Find where the given text appears and provide that cell's center as (X, Y) coordinate. 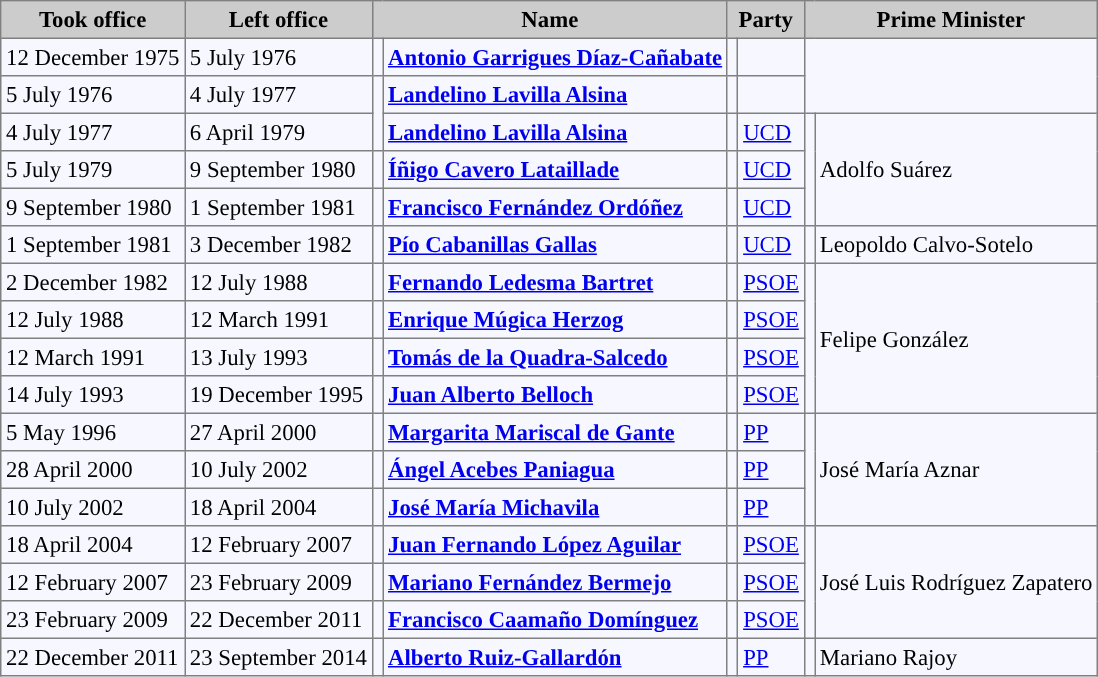
Antonio Garrigues Díaz-Cañabate (556, 57)
27 April 2000 (279, 432)
Íñigo Cavero Lataillade (556, 170)
Adolfo Suárez (956, 169)
14 July 1993 (93, 395)
19 December 1995 (279, 395)
5 May 1996 (93, 432)
Enrique Múgica Herzog (556, 320)
Margarita Mariscal de Gante (556, 432)
13 July 1993 (279, 357)
Name (550, 20)
José María Michavila (556, 507)
Pío Cabanillas Gallas (556, 245)
Tomás de la Quadra-Salcedo (556, 357)
12 December 1975 (93, 57)
Fernando Ledesma Bartret (556, 282)
Juan Fernando López Aguilar (556, 545)
Leopoldo Calvo-Sotelo (956, 245)
Juan Alberto Belloch (556, 395)
2 December 1982 (93, 282)
Francisco Fernández Ordóñez (556, 207)
Left office (279, 20)
Felipe González (956, 338)
3 December 1982 (279, 245)
28 April 2000 (93, 470)
Mariano Rajoy (956, 657)
Francisco Caamaño Domínguez (556, 620)
José Luis Rodríguez Zapatero (956, 582)
5 July 1979 (93, 170)
Alberto Ruiz-Gallardón (556, 657)
Party (766, 20)
José María Aznar (956, 469)
Took office (93, 20)
Mariano Fernández Bermejo (556, 582)
6 April 1979 (279, 132)
23 September 2014 (279, 657)
Ángel Acebes Paniagua (556, 470)
Prime Minister (951, 20)
